Find where the given text appears and provide that cell's center as (x, y) coordinate. 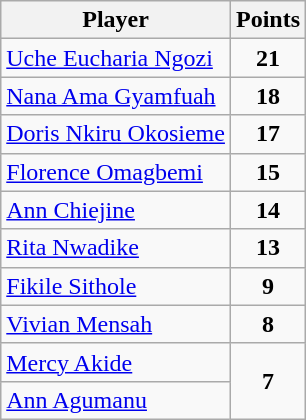
Doris Nkiru Okosieme (116, 134)
Rita Nwadike (116, 248)
17 (268, 134)
8 (268, 324)
Nana Ama Gyamfuah (116, 96)
Uche Eucharia Ngozi (116, 58)
14 (268, 210)
7 (268, 381)
18 (268, 96)
21 (268, 58)
Fikile Sithole (116, 286)
Ann Agumanu (116, 400)
Player (116, 20)
Mercy Akide (116, 362)
Vivian Mensah (116, 324)
13 (268, 248)
Florence Omagbemi (116, 172)
9 (268, 286)
Points (268, 20)
15 (268, 172)
Ann Chiejine (116, 210)
